For the text-containing cell, return its midpoint in [X, Y] coordinate format. 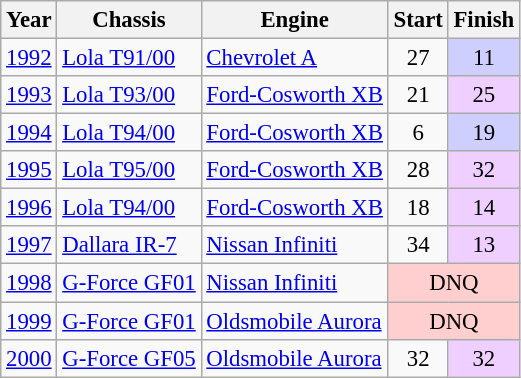
25 [484, 95]
Engine [294, 20]
Start [418, 20]
1998 [29, 283]
21 [418, 95]
1994 [29, 133]
28 [418, 170]
Year [29, 20]
1995 [29, 170]
19 [484, 133]
27 [418, 58]
Lola T93/00 [129, 95]
Chevrolet A [294, 58]
11 [484, 58]
Lola T95/00 [129, 170]
Finish [484, 20]
2000 [29, 358]
Chassis [129, 20]
18 [418, 208]
6 [418, 133]
1992 [29, 58]
Dallara IR-7 [129, 245]
1997 [29, 245]
Lola T91/00 [129, 58]
1999 [29, 321]
34 [418, 245]
G-Force GF05 [129, 358]
1996 [29, 208]
14 [484, 208]
13 [484, 245]
1993 [29, 95]
